For the text-containing cell, return its midpoint in [x, y] coordinate format. 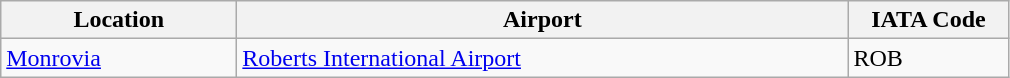
Location [119, 20]
ROB [928, 58]
Airport [542, 20]
Monrovia [119, 58]
Roberts International Airport [542, 58]
IATA Code [928, 20]
